From the cell containing the given text, extract its center point as (X, Y) coordinate. 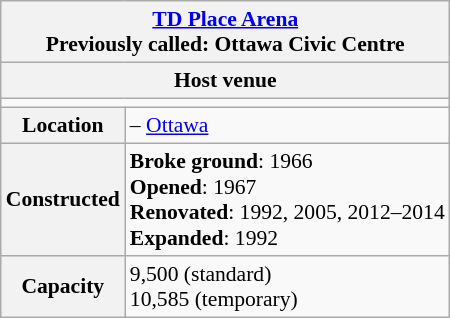
Constructed (63, 200)
TD Place ArenaPreviously called: Ottawa Civic Centre (226, 32)
– Ottawa (288, 126)
9,500 (standard)10,585 (temporary) (288, 286)
Host venue (226, 80)
Capacity (63, 286)
Location (63, 126)
Broke ground: 1966Opened: 1967 Renovated: 1992, 2005, 2012–2014Expanded: 1992 (288, 200)
